Determine the [X, Y] coordinate at the center of the cell enclosing the given text.  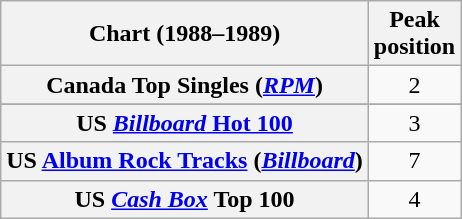
Chart (1988–1989) [185, 34]
7 [414, 161]
2 [414, 85]
3 [414, 123]
Canada Top Singles (RPM) [185, 85]
4 [414, 199]
Peakposition [414, 34]
US Album Rock Tracks (Billboard) [185, 161]
US Cash Box Top 100 [185, 199]
US Billboard Hot 100 [185, 123]
